Pinpoint the cell where the given text exists, returning its [X, Y] midpoint coordinate. 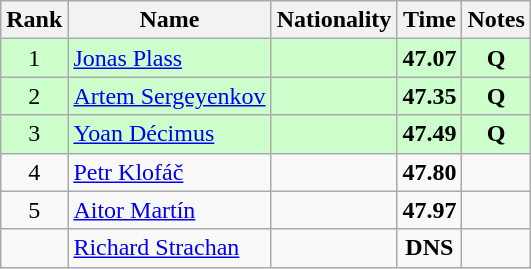
Rank [34, 20]
Petr Klofáč [170, 172]
Yoan Décimus [170, 134]
2 [34, 96]
4 [34, 172]
3 [34, 134]
47.97 [430, 210]
Jonas Plass [170, 58]
47.07 [430, 58]
5 [34, 210]
Aitor Martín [170, 210]
47.49 [430, 134]
Name [170, 20]
47.80 [430, 172]
Notes [496, 20]
1 [34, 58]
Nationality [334, 20]
Richard Strachan [170, 248]
Time [430, 20]
DNS [430, 248]
47.35 [430, 96]
Artem Sergeyenkov [170, 96]
